For the text-containing cell, return its midpoint in [X, Y] coordinate format. 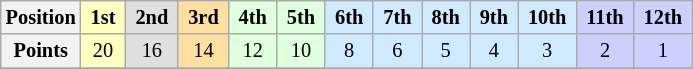
1st [104, 17]
3rd [203, 17]
8 [349, 51]
16 [152, 51]
5 [446, 51]
2 [604, 51]
5th [301, 17]
Points [41, 51]
6th [349, 17]
9th [494, 17]
6 [397, 51]
4 [494, 51]
10th [547, 17]
11th [604, 17]
12th [663, 17]
10 [301, 51]
3 [547, 51]
8th [446, 17]
20 [104, 51]
Position [41, 17]
12 [253, 51]
14 [203, 51]
2nd [152, 17]
4th [253, 17]
1 [663, 51]
7th [397, 17]
